Output the (x, y) coordinate of the center of the cell containing the given text.  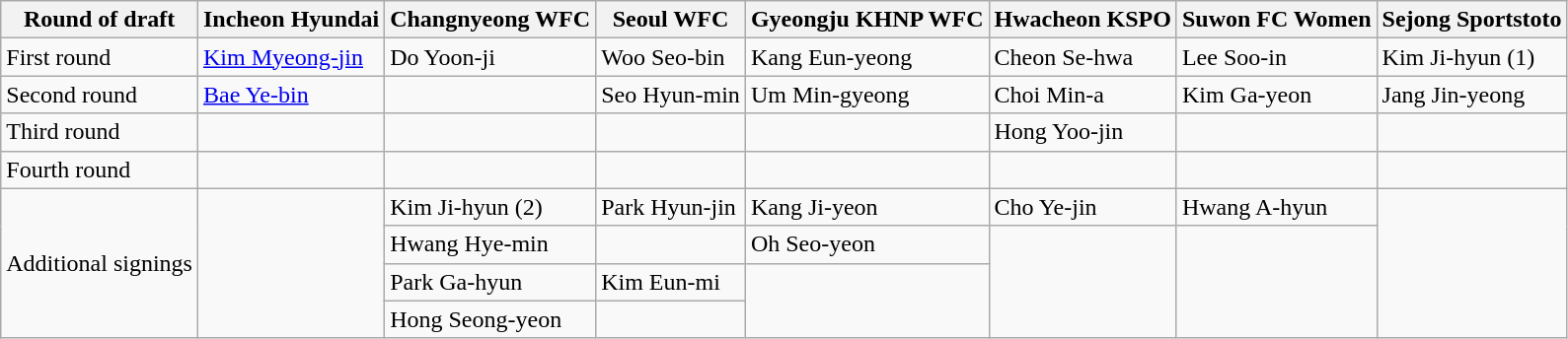
Kang Eun-yeong (866, 57)
Oh Seo-yeon (866, 244)
Changnyeong WFC (490, 20)
Jang Jin-yeong (1472, 95)
Park Hyun-jin (671, 207)
Kim Myeong-jin (290, 57)
Third round (100, 132)
Cheon Se-hwa (1083, 57)
Hong Seong-yeon (490, 319)
Additional signings (100, 263)
Second round (100, 95)
Kim Ji-hyun (2) (490, 207)
Incheon Hyundai (290, 20)
Cho Ye-jin (1083, 207)
Do Yoon-ji (490, 57)
Kim Ji-hyun (1) (1472, 57)
Seoul WFC (671, 20)
Choi Min-a (1083, 95)
Kim Ga-yeon (1277, 95)
Suwon FC Women (1277, 20)
Bae Ye-bin (290, 95)
Seo Hyun-min (671, 95)
Round of draft (100, 20)
Um Min-gyeong (866, 95)
Sejong Sportstoto (1472, 20)
Hwang Hye-min (490, 244)
Hong Yoo-jin (1083, 132)
Fourth round (100, 169)
Gyeongju KHNP WFC (866, 20)
Hwang A-hyun (1277, 207)
First round (100, 57)
Woo Seo-bin (671, 57)
Kim Eun-mi (671, 282)
Park Ga-hyun (490, 282)
Kang Ji-yeon (866, 207)
Lee Soo-in (1277, 57)
Hwacheon KSPO (1083, 20)
